Locate the cell with the specified text and output its (x, y) center coordinate. 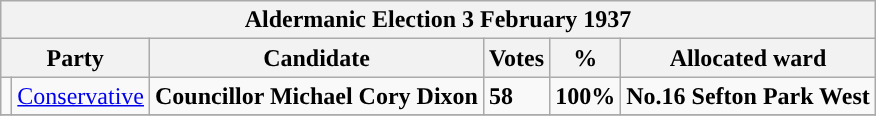
Conservative (81, 96)
58 (516, 96)
Councillor Michael Cory Dixon (317, 96)
No.16 Sefton Park West (748, 96)
Votes (516, 58)
Party (76, 58)
Allocated ward (748, 58)
Candidate (317, 58)
100% (586, 96)
Aldermanic Election 3 February 1937 (438, 20)
% (586, 58)
